For the text-containing cell, return its midpoint in (x, y) coordinate format. 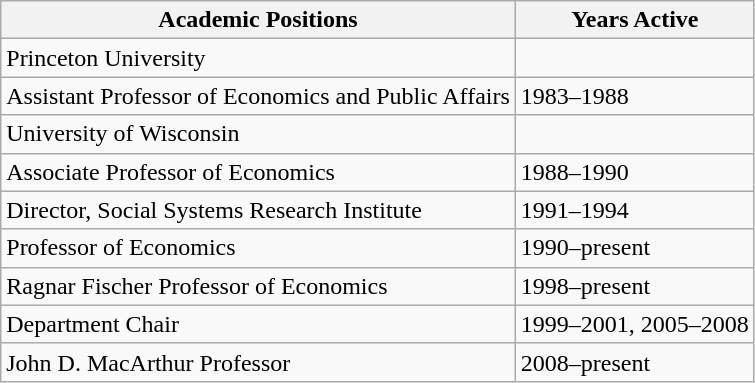
1988–1990 (634, 172)
1999–2001, 2005–2008 (634, 324)
Department Chair (258, 324)
1991–1994 (634, 210)
Professor of Economics (258, 248)
Academic Positions (258, 20)
2008–present (634, 362)
1983–1988 (634, 96)
1990–present (634, 248)
Ragnar Fischer Professor of Economics (258, 286)
Years Active (634, 20)
1998–present (634, 286)
University of Wisconsin (258, 134)
Director, Social Systems Research Institute (258, 210)
Assistant Professor of Economics and Public Affairs (258, 96)
Associate Professor of Economics (258, 172)
Princeton University (258, 58)
John D. MacArthur Professor (258, 362)
